Extract the (x, y) coordinate from the center of the cell holding the provided text.  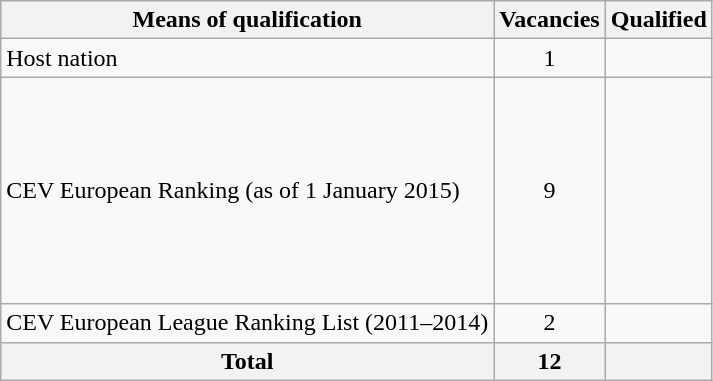
Host nation (248, 58)
Vacancies (550, 20)
12 (550, 361)
Means of qualification (248, 20)
CEV European League Ranking List (2011–2014) (248, 323)
9 (550, 190)
Qualified (658, 20)
1 (550, 58)
Total (248, 361)
CEV European Ranking (as of 1 January 2015) (248, 190)
2 (550, 323)
